Determine the [x, y] coordinate at the center of the cell enclosing the given text.  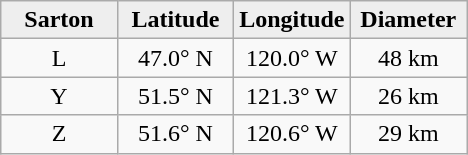
26 km [408, 96]
Longitude [292, 20]
Z [59, 134]
29 km [408, 134]
120.0° W [292, 58]
48 km [408, 58]
120.6° W [292, 134]
Y [59, 96]
121.3° W [292, 96]
Diameter [408, 20]
51.6° N [175, 134]
L [59, 58]
Latitude [175, 20]
Sarton [59, 20]
51.5° N [175, 96]
47.0° N [175, 58]
